Provide the [X, Y] coordinate of the cell's center where the given text is located.  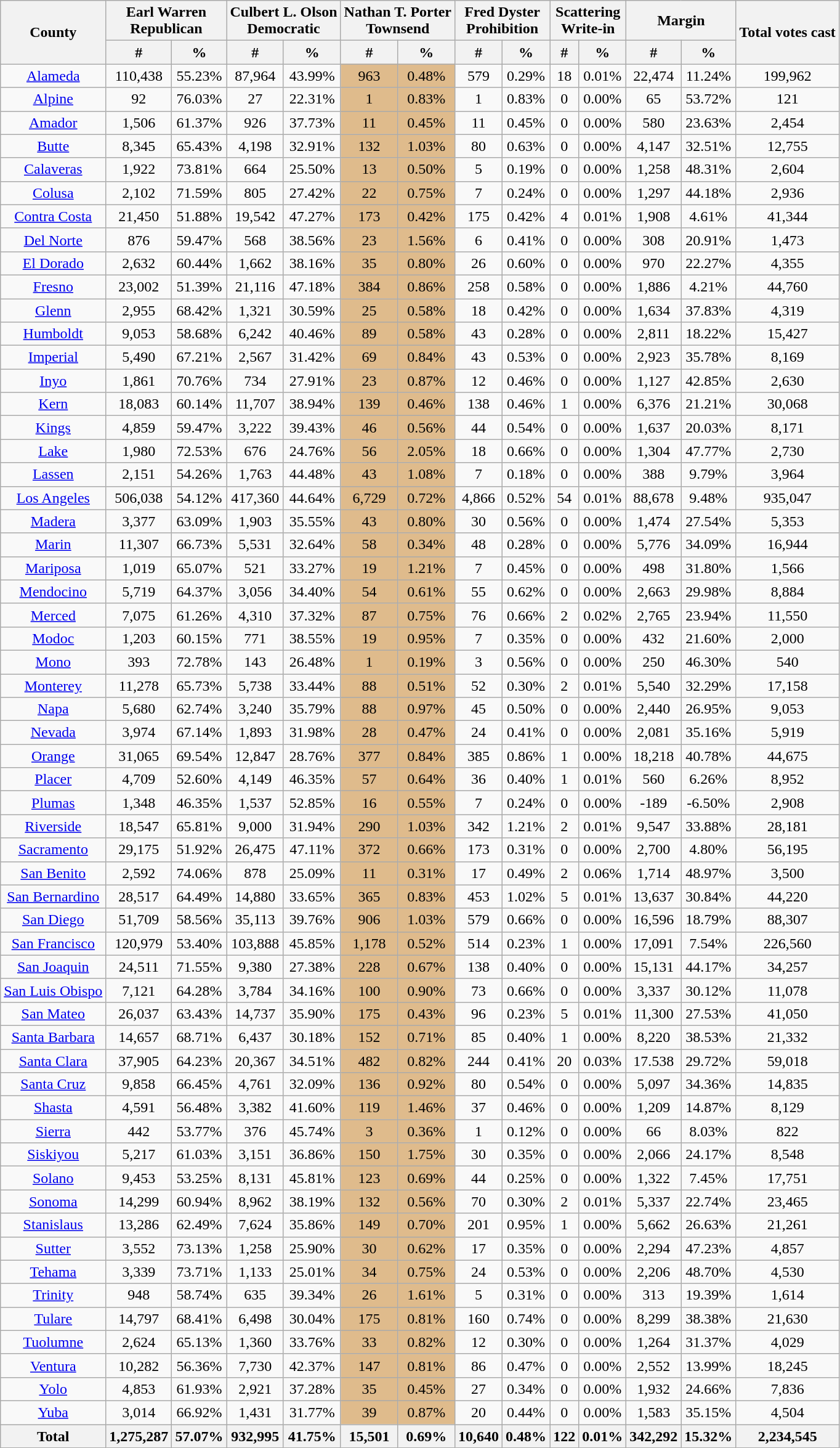
Yuba [53, 1412]
20,367 [255, 1060]
San Bernardino [53, 897]
5,540 [654, 686]
13,286 [139, 1225]
5,337 [654, 1202]
1,714 [654, 873]
Lassen [53, 474]
San Mateo [53, 1014]
10,282 [139, 1365]
0.36% [426, 1131]
41.60% [312, 1108]
64.23% [200, 1060]
34,257 [788, 967]
20.03% [708, 428]
59,018 [788, 1060]
0.60% [526, 263]
Madera [53, 521]
119 [370, 1108]
68.71% [200, 1037]
2,811 [654, 334]
Orange [53, 756]
Tulare [53, 1319]
0.43% [426, 1014]
Contra Costa [53, 216]
41.75% [312, 1436]
57.07% [200, 1436]
46.30% [708, 662]
14,797 [139, 1319]
1,473 [788, 240]
2,624 [139, 1342]
33.76% [312, 1342]
38.94% [312, 404]
1,297 [654, 193]
62.74% [200, 709]
68.41% [200, 1319]
342,292 [654, 1436]
65.81% [200, 826]
45.81% [312, 1178]
21,450 [139, 216]
1,908 [654, 216]
2,066 [654, 1155]
228 [370, 967]
8,129 [788, 1108]
6,437 [255, 1037]
Sacramento [53, 850]
3,377 [139, 521]
0.18% [526, 474]
372 [370, 850]
313 [654, 1295]
120,979 [139, 943]
2,700 [654, 850]
64.28% [200, 990]
53.77% [200, 1131]
876 [139, 240]
498 [654, 568]
Merced [53, 615]
0.29% [526, 76]
35.78% [708, 357]
9.79% [708, 474]
22 [370, 193]
60.15% [200, 638]
31.80% [708, 568]
Tehama [53, 1272]
4,319 [788, 310]
417,360 [255, 498]
1,903 [255, 521]
7,836 [788, 1389]
County [53, 32]
4,761 [255, 1084]
32.91% [312, 146]
Sonoma [53, 1202]
635 [255, 1295]
Culbert L. OlsonDemocratic [283, 21]
18.79% [708, 920]
16,596 [654, 920]
27.54% [708, 521]
17.538 [654, 1060]
2.05% [426, 451]
6,498 [255, 1319]
63.43% [200, 1014]
2,440 [654, 709]
Nevada [53, 733]
948 [139, 1295]
19,542 [255, 216]
9,380 [255, 967]
Mono [53, 662]
1.02% [526, 897]
8.03% [708, 1131]
73.81% [200, 169]
1,922 [139, 169]
67.14% [200, 733]
442 [139, 1131]
48.31% [708, 169]
Sutter [53, 1248]
100 [370, 990]
67.21% [200, 357]
15,131 [654, 967]
88,307 [788, 920]
11,707 [255, 404]
Napa [53, 709]
Total [53, 1436]
2,663 [654, 592]
16,944 [788, 545]
31.37% [708, 1342]
32.64% [312, 545]
45.85% [312, 943]
23,002 [139, 287]
0.55% [426, 803]
53.25% [200, 1178]
25 [370, 310]
805 [255, 193]
258 [479, 287]
8,220 [654, 1037]
664 [255, 169]
64.49% [200, 897]
13,637 [654, 897]
0.49% [526, 873]
San Francisco [53, 943]
55.23% [200, 76]
6.26% [708, 779]
1,893 [255, 733]
21.60% [708, 638]
0.67% [426, 967]
2,081 [654, 733]
19.39% [708, 1295]
31.42% [312, 357]
57 [370, 779]
41,050 [788, 1014]
El Dorado [53, 263]
0.74% [526, 1319]
38.19% [312, 1202]
24.17% [708, 1155]
20.91% [708, 240]
47.18% [312, 287]
44,760 [788, 287]
10,640 [479, 1436]
5,680 [139, 709]
-6.50% [708, 803]
73.13% [200, 1248]
1,932 [654, 1389]
51,709 [139, 920]
37 [479, 1108]
1,634 [654, 310]
7,075 [139, 615]
7.45% [708, 1178]
2,632 [139, 263]
12,755 [788, 146]
1.56% [426, 240]
250 [654, 662]
9.48% [708, 498]
Fred DysterProhibition [503, 21]
47.77% [708, 451]
4,355 [788, 263]
33.88% [708, 826]
Alpine [53, 99]
2,936 [788, 193]
3,500 [788, 873]
Yolo [53, 1389]
18,083 [139, 404]
935,047 [788, 498]
66.73% [200, 545]
30.59% [312, 310]
1,264 [654, 1342]
35.90% [312, 1014]
25.01% [312, 1272]
Riverside [53, 826]
Siskiyou [53, 1155]
11.24% [708, 76]
3,151 [255, 1155]
Shasta [53, 1108]
8,548 [788, 1155]
1,322 [654, 1178]
21,332 [788, 1037]
121 [788, 99]
31.77% [312, 1412]
2,921 [255, 1389]
4.21% [708, 287]
Calaveras [53, 169]
4,859 [139, 428]
17,091 [654, 943]
47.23% [708, 1248]
0.70% [426, 1225]
308 [654, 240]
37.83% [708, 310]
3,552 [139, 1248]
11,300 [654, 1014]
33.65% [312, 897]
71.59% [200, 193]
18,245 [788, 1365]
7.54% [708, 943]
377 [370, 756]
734 [255, 381]
5,353 [788, 521]
38.55% [312, 638]
42.37% [312, 1365]
37.73% [312, 123]
53.40% [200, 943]
906 [370, 920]
35.55% [312, 521]
1,304 [654, 451]
1,019 [139, 568]
26.95% [708, 709]
43.99% [312, 76]
388 [654, 474]
4,198 [255, 146]
4,866 [479, 498]
ScatteringWrite-in [588, 21]
6,729 [370, 498]
2,552 [654, 1365]
37,905 [139, 1060]
1,348 [139, 803]
13 [370, 169]
61.93% [200, 1389]
39.76% [312, 920]
5,217 [139, 1155]
0.64% [426, 779]
4,591 [139, 1108]
45 [479, 709]
4.61% [708, 216]
Ventura [53, 1365]
12,847 [255, 756]
1.08% [426, 474]
51.92% [200, 850]
103,888 [255, 943]
506,038 [139, 498]
36.86% [312, 1155]
Trinity [53, 1295]
1.61% [426, 1295]
56.36% [200, 1365]
38.38% [708, 1319]
17,158 [788, 686]
6,376 [654, 404]
521 [255, 568]
Santa Cruz [53, 1084]
34.40% [312, 592]
1.75% [426, 1155]
0.51% [426, 686]
4,530 [788, 1272]
1,662 [255, 263]
52.85% [312, 803]
Fresno [53, 287]
Sierra [53, 1131]
963 [370, 76]
56,195 [788, 850]
42.85% [708, 381]
34 [370, 1272]
1,566 [788, 568]
39.34% [312, 1295]
Del Norte [53, 240]
32.51% [708, 146]
2,955 [139, 310]
9,547 [654, 826]
5,531 [255, 545]
76.03% [200, 99]
25.90% [312, 1248]
0.72% [426, 498]
26,037 [139, 1014]
26.63% [708, 1225]
Plumas [53, 803]
226,560 [788, 943]
1.46% [426, 1108]
147 [370, 1365]
28 [370, 733]
30.12% [708, 990]
31,065 [139, 756]
3,784 [255, 990]
72.78% [200, 662]
7,730 [255, 1365]
44.64% [312, 498]
384 [370, 287]
5,097 [654, 1084]
9,000 [255, 826]
18,547 [139, 826]
22.27% [708, 263]
87 [370, 615]
52.60% [200, 779]
28,517 [139, 897]
1,861 [139, 381]
36 [479, 779]
44.48% [312, 474]
5,776 [654, 545]
123 [370, 1178]
Earl WarrenRepublican [166, 21]
21.21% [708, 404]
1,886 [654, 287]
Mariposa [53, 568]
139 [370, 404]
342 [479, 826]
Alameda [53, 76]
0.02% [602, 615]
1,474 [654, 521]
0.61% [426, 592]
58.68% [200, 334]
2,151 [139, 474]
88,678 [654, 498]
32.09% [312, 1084]
0.03% [602, 1060]
30.04% [312, 1319]
2,730 [788, 451]
San Diego [53, 920]
22,474 [654, 76]
27.38% [312, 967]
2,592 [139, 873]
3,222 [255, 428]
3,337 [654, 990]
8,169 [788, 357]
21,630 [788, 1319]
56 [370, 451]
540 [788, 662]
1,209 [654, 1108]
3,382 [255, 1108]
65.43% [200, 146]
Humboldt [53, 334]
Amador [53, 123]
Stanislaus [53, 1225]
15.32% [708, 1436]
48.70% [708, 1272]
30.84% [708, 897]
18.22% [708, 334]
San Luis Obispo [53, 990]
38.56% [312, 240]
70.76% [200, 381]
1,614 [788, 1295]
96 [479, 1014]
22.74% [708, 1202]
54.26% [200, 474]
14,835 [788, 1084]
5,662 [654, 1225]
932,995 [255, 1436]
39.43% [312, 428]
73.71% [200, 1272]
3,056 [255, 592]
52 [479, 686]
14,737 [255, 1014]
4,853 [139, 1389]
2,102 [139, 193]
1,583 [654, 1412]
72.53% [200, 451]
58 [370, 545]
143 [255, 662]
29,175 [139, 850]
290 [370, 826]
54.12% [200, 498]
365 [370, 897]
23,465 [788, 1202]
878 [255, 873]
560 [654, 779]
3,240 [255, 709]
6 [479, 240]
0.63% [526, 146]
1,763 [255, 474]
58.74% [200, 1295]
24.66% [708, 1389]
32.29% [708, 686]
40.46% [312, 334]
7,624 [255, 1225]
8,131 [255, 1178]
4,029 [788, 1342]
152 [370, 1037]
68.42% [200, 310]
38.53% [708, 1037]
24.76% [312, 451]
21,116 [255, 287]
Kings [53, 428]
376 [255, 1131]
73 [479, 990]
26,475 [255, 850]
69.54% [200, 756]
5,719 [139, 592]
2,604 [788, 169]
65.13% [200, 1342]
16 [370, 803]
3,974 [139, 733]
160 [479, 1319]
Inyo [53, 381]
Kern [53, 404]
453 [479, 897]
San Benito [53, 873]
53.72% [708, 99]
2,000 [788, 638]
65 [654, 99]
35.86% [312, 1225]
2,630 [788, 381]
11,307 [139, 545]
Modoc [53, 638]
46 [370, 428]
61.37% [200, 123]
6,242 [255, 334]
2,206 [654, 1272]
2,567 [255, 357]
15,501 [370, 1436]
70 [479, 1202]
2,765 [654, 615]
62.49% [200, 1225]
9,858 [139, 1084]
25.09% [312, 873]
Placer [53, 779]
393 [139, 662]
47.27% [312, 216]
136 [370, 1084]
65.73% [200, 686]
92 [139, 99]
1,321 [255, 310]
8,952 [788, 779]
Santa Barbara [53, 1037]
51.88% [200, 216]
35.16% [708, 733]
37.28% [312, 1389]
1,178 [370, 943]
244 [479, 1060]
13.99% [708, 1365]
39 [370, 1412]
822 [788, 1131]
926 [255, 123]
40.78% [708, 756]
28,181 [788, 826]
0.90% [426, 990]
0.71% [426, 1037]
44.18% [708, 193]
-189 [654, 803]
0.97% [426, 709]
24,511 [139, 967]
89 [370, 334]
86 [479, 1365]
34.16% [312, 990]
676 [255, 451]
66.45% [200, 1084]
5,738 [255, 686]
0.06% [602, 873]
33.44% [312, 686]
15,427 [788, 334]
26.48% [312, 662]
34.51% [312, 1060]
35,113 [255, 920]
51.39% [200, 287]
8,884 [788, 592]
149 [370, 1225]
27.42% [312, 193]
61.26% [200, 615]
1,275,287 [139, 1436]
1,637 [654, 428]
Tuolumne [53, 1342]
Santa Clara [53, 1060]
41,344 [788, 216]
9,453 [139, 1178]
58.56% [200, 920]
44,675 [788, 756]
27.91% [312, 381]
44,220 [788, 897]
199,962 [788, 76]
1,506 [139, 123]
Solano [53, 1178]
Nathan T. PorterTownsend [398, 21]
14,657 [139, 1037]
3,964 [788, 474]
580 [654, 123]
1,133 [255, 1272]
60.94% [200, 1202]
87,964 [255, 76]
65.07% [200, 568]
1,360 [255, 1342]
8,171 [788, 428]
27.53% [708, 1014]
Glenn [53, 310]
33.27% [312, 568]
35.15% [708, 1412]
4,310 [255, 615]
30.18% [312, 1037]
44.17% [708, 967]
4,709 [139, 779]
2,294 [654, 1248]
482 [370, 1060]
771 [255, 638]
55 [479, 592]
2,908 [788, 803]
1,537 [255, 803]
69 [370, 357]
4,504 [788, 1412]
14.87% [708, 1108]
0.92% [426, 1084]
Total votes cast [788, 32]
74.06% [200, 873]
29.98% [708, 592]
8,962 [255, 1202]
8,299 [654, 1319]
35.79% [312, 709]
56.48% [200, 1108]
30,068 [788, 404]
63.09% [200, 521]
71.55% [200, 967]
61.03% [200, 1155]
48 [479, 545]
432 [654, 638]
150 [370, 1155]
66.92% [200, 1412]
4,147 [654, 146]
2,923 [654, 357]
47.11% [312, 850]
0.44% [526, 1412]
76 [479, 615]
31.94% [312, 826]
48.97% [708, 873]
385 [479, 756]
Los Angeles [53, 498]
Colusa [53, 193]
38.16% [312, 263]
60.44% [200, 263]
37.32% [312, 615]
60.14% [200, 404]
21,261 [788, 1225]
14,880 [255, 897]
23.63% [708, 123]
28.76% [312, 756]
8,345 [139, 146]
122 [564, 1436]
201 [479, 1225]
3,339 [139, 1272]
5,490 [139, 357]
Monterey [53, 686]
110,438 [139, 76]
11,550 [788, 615]
970 [654, 263]
1,127 [654, 381]
18,218 [654, 756]
Lake [53, 451]
11,278 [139, 686]
3,014 [139, 1412]
22.31% [312, 99]
85 [479, 1037]
4 [564, 216]
17,751 [788, 1178]
64.37% [200, 592]
5,919 [788, 733]
1,980 [139, 451]
1,431 [255, 1412]
2,454 [788, 123]
34.09% [708, 545]
11,078 [788, 990]
4.80% [708, 850]
2,234,545 [788, 1436]
Mendocino [53, 592]
66 [654, 1131]
29.72% [708, 1060]
568 [255, 240]
1,203 [139, 638]
4,149 [255, 779]
31.98% [312, 733]
0.12% [526, 1131]
Margin [681, 21]
25.50% [312, 169]
33 [370, 1342]
514 [479, 943]
7,121 [139, 990]
Marin [53, 545]
14,299 [139, 1202]
45.74% [312, 1131]
San Joaquin [53, 967]
Butte [53, 146]
23.94% [708, 615]
Imperial [53, 357]
34.36% [708, 1084]
0.25% [526, 1178]
4,857 [788, 1248]
